Search for the cell housing the specified text and yield its (x, y) center coordinate. 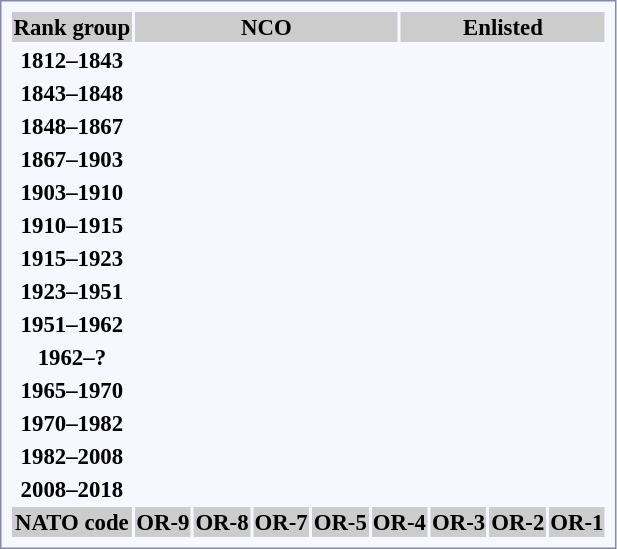
OR-1 (577, 522)
OR-9 (163, 522)
NCO (266, 27)
OR-2 (518, 522)
1910–1915 (72, 225)
1867–1903 (72, 159)
1843–1848 (72, 93)
OR-3 (458, 522)
Enlisted (503, 27)
2008–2018 (72, 489)
OR-4 (399, 522)
1951–1962 (72, 324)
1812–1843 (72, 60)
1923–1951 (72, 291)
1848–1867 (72, 126)
1903–1910 (72, 192)
1965–1970 (72, 390)
1962–? (72, 357)
OR-5 (340, 522)
OR-7 (281, 522)
1915–1923 (72, 258)
1982–2008 (72, 456)
1970–1982 (72, 423)
Rank group (72, 27)
NATO code (72, 522)
OR-8 (222, 522)
